From the cell containing the given text, extract its center point as (x, y) coordinate. 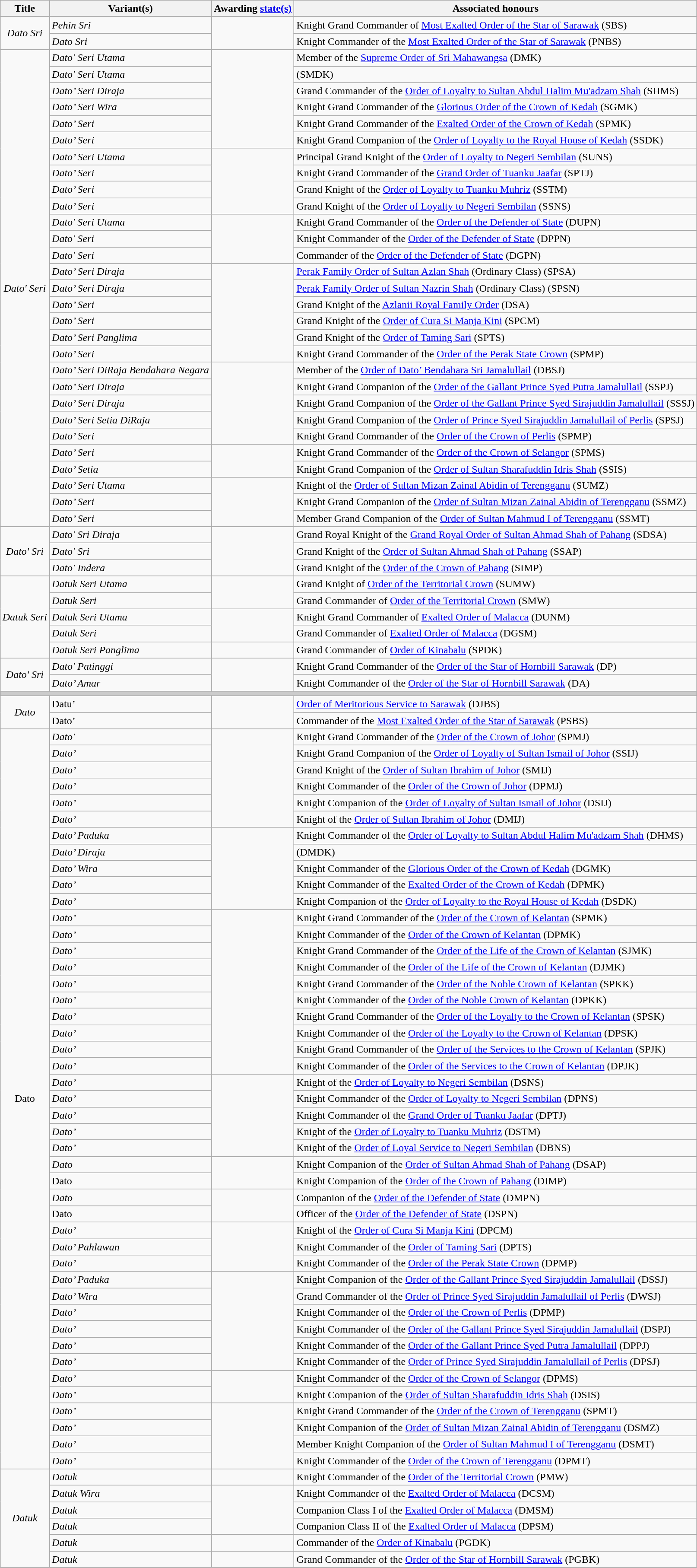
Knight Grand Commander of the Grand Order of Tuanku Jaafar (SPTJ) (496, 173)
Datuk Seri Panglima (130, 650)
Datuk Wira (130, 1493)
Knight of the Order of Loyalty to Negeri Sembilan (DSNS) (496, 1082)
Grand Knight of the Azlanii Royal Family Order (DSA) (496, 305)
Variant(s) (130, 9)
Dato’ Seri DiRaja Bendahara Negara (130, 370)
Perak Family Order of Sultan Azlan Shah (Ordinary Class) (SPSA) (496, 272)
Knight Commander of the Grand Order of Tuanku Jaafar (DPTJ) (496, 1115)
Knight Commander of the Order of the Gallant Prince Syed Sirajuddin Jamalullail (DSPJ) (496, 1329)
Companion Class II of the Exalted Order of Malacca (DPSM) (496, 1527)
Knight Commander of the Exalted Order of the Crown of Kedah (DPMK) (496, 885)
Grand Knight of the Order of Cura Si Manja Kini (SPCM) (496, 321)
Knight Commander of the Most Exalted Order of the Star of Sarawak (PNBS) (496, 41)
Grand Knight of the Order of Sultan Ibrahim of Johor (SMIJ) (496, 770)
Dato’ Amar (130, 683)
Perak Family Order of Sultan Nazrin Shah (Ordinary Class) (SPSN) (496, 288)
Dato' Sri Diraja (130, 535)
Knight Commander of the Order of the Perak State Crown (DPMP) (496, 1263)
Knight of the Order of Loyal Service to Negeri Sembilan (DBNS) (496, 1148)
Dato’ Diraja (130, 852)
Companion of the Order of the Defender of State (DMPN) (496, 1197)
Dato’ Setia (130, 469)
Order of Meritorious Service to Sarawak (DJBS) (496, 704)
Knight Commander of the Order of the Life of the Crown of Kelantan (DJMK) (496, 967)
Knight Companion of the Order of Loyalty of Sultan Ismail of Johor (DSIJ) (496, 803)
Knight Grand Commander of the Order of the Services to the Crown of Kelantan (SPJK) (496, 1050)
Datu’ (130, 704)
Companion Class I of the Exalted Order of Malacca (DMSM) (496, 1510)
Dato’ Pahlawan (130, 1247)
Knight Commander of the Order of the Noble Crown of Kelantan (DPKK) (496, 1000)
Knight Commander of the Order of the Crown of Johor (DPMJ) (496, 786)
Knight Grand Commander of the Order of the Loyalty to the Crown of Kelantan (SPSK) (496, 1017)
Dato' Indera (130, 568)
(SMDK) (496, 74)
Commander of the Order of Kinabalu (PGDK) (496, 1543)
Grand Commander of Exalted Order of Malacca (DGSM) (496, 633)
Knight of the Order of Sultan Mizan Zainal Abidin of Terengganu (SUMZ) (496, 486)
Knight Commander of the Order of the Star of Hornbill Sarawak (DA) (496, 683)
Knight Grand Companion of the Order of Sultan Sharafuddin Idris Shah (SSIS) (496, 469)
Knight Commander of the Order of Loyalty to Sultan Abdul Halim Mu'adzam Shah (DHMS) (496, 836)
Knight Commander of the Glorious Order of the Crown of Kedah (DGMK) (496, 868)
Knight Grand Commander of the Glorious Order of the Crown of Kedah (SGMK) (496, 107)
Knight Grand Companion of the Order of the Gallant Prince Syed Sirajuddin Jamalullail (SSSJ) (496, 403)
Dato' Patinggi (130, 666)
Knight Commander of the Order of the Crown of Selangor (DPMS) (496, 1378)
Associated honours (496, 9)
Knight Grand Companion of the Order of Sultan Mizan Zainal Abidin of Terengganu (SSMZ) (496, 502)
Knight Companion of the Order of the Gallant Prince Syed Sirajuddin Jamalullail (DSSJ) (496, 1280)
Title (25, 9)
Knight Grand Commander of the Order of the Crown of Johor (SPMJ) (496, 737)
Knight Commander of the Order of the Loyalty to the Crown of Kelantan (DPSK) (496, 1033)
Grand Commander of the Order of Loyalty to Sultan Abdul Halim Mu'adzam Shah (SHMS) (496, 91)
Knight Grand Commander of the Exalted Order of the Crown of Kedah (SPMK) (496, 124)
Dato’ Seri Panglima (130, 337)
Knight Commander of the Order of the Crown of Terengganu (DPMT) (496, 1460)
Member Knight Companion of the Order of Sultan Mahmud I of Terengganu (DSMT) (496, 1444)
Knight of the Order of Cura Si Manja Kini (DPCM) (496, 1230)
Knight Grand Companion of the Order of Loyalty to the Royal House of Kedah (SSDK) (496, 140)
Knight Commander of the Order of the Crown of Kelantan (DPMK) (496, 934)
Knight Grand Companion of the Order of Prince Syed Sirajuddin Jamalullail of Perlis (SPSJ) (496, 420)
Dato’ Seri Setia DiRaja (130, 420)
Dato’ Seri Wira (130, 107)
Knight Grand Commander of the Order of the Crown of Selangor (SPMS) (496, 452)
Knight of the Order of Loyalty to Tuanku Muhriz (DSTM) (496, 1132)
Knight Grand Commander of the Order of the Perak State Crown (SPMP) (496, 354)
Grand Commander of Order of Kinabalu (SPDK) (496, 650)
Member of the Supreme Order of Sri Mahawangsa (DMK) (496, 58)
Knight Companion of the Order of the Crown of Pahang (DIMP) (496, 1181)
Knight Grand Commander of Most Exalted Order of the Star of Sarawak (SBS) (496, 25)
Principal Grand Knight of the Order of Loyalty to Negeri Sembilan (SUNS) (496, 156)
Knight Commander of the Order of Loyalty to Negeri Sembilan (DPNS) (496, 1099)
Knight of the Order of Sultan Ibrahim of Johor (DMIJ) (496, 819)
Grand Knight of the Order of Loyalty to Negeri Sembilan (SSNS) (496, 206)
Knight Companion of the Order of Sultan Mizan Zainal Abidin of Terengganu (DSMZ) (496, 1428)
Knight Grand Commander of the Order of the Life of the Crown of Kelantan (SJMK) (496, 951)
Member of the Order of Dato’ Bendahara Sri Jamalullail (DBSJ) (496, 370)
Knight Commander of the Order of the Territorial Crown (PMW) (496, 1477)
Knight Companion of the Order of Loyalty to the Royal House of Kedah (DSDK) (496, 901)
Dato' (130, 737)
Grand Commander of the Order of Prince Syed Sirajuddin Jamalullail of Perlis (DWSJ) (496, 1296)
Member Grand Companion of the Order of Sultan Mahmud I of Terengganu (SSMT) (496, 518)
Knight Commander of the Order of the Services to the Crown of Kelantan (DPJK) (496, 1066)
Knight Commander of the Order of the Defender of State (DPPN) (496, 239)
Grand Knight of the Order of the Crown of Pahang (SIMP) (496, 568)
Awarding state(s) (253, 9)
Knight Commander of the Order of Taming Sari (DPTS) (496, 1247)
Knight Grand Commander of the Order of the Crown of Terengganu (SPMT) (496, 1411)
(DMDK) (496, 852)
Knight Grand Commander of the Order of the Star of Hornbill Sarawak (DP) (496, 666)
Knight Grand Commander of the Order of the Crown of Kelantan (SPMK) (496, 918)
Knight Commander of the Order of the Crown of Perlis (DPMP) (496, 1313)
Knight Commander of the Exalted Order of Malacca (DCSM) (496, 1493)
Knight Commander of the Order of the Gallant Prince Syed Putra Jamalullail (DPPJ) (496, 1345)
Knight Grand Companion of the Order of Loyalty of Sultan Ismail of Johor (SSIJ) (496, 754)
Grand Commander of Order of the Territorial Crown (SMW) (496, 601)
Pehin Sri (130, 25)
Knight Grand Commander of Exalted Order of Malacca (DUNM) (496, 617)
Grand Royal Knight of the Grand Royal Order of Sultan Ahmad Shah of Pahang (SDSA) (496, 535)
Commander of the Most Exalted Order of the Star of Sarawak (PSBS) (496, 720)
Grand Knight of the Order of Loyalty to Tuanku Muhriz (SSTM) (496, 189)
Knight Commander of the Order of Prince Syed Sirajuddin Jamalullail of Perlis (DPSJ) (496, 1362)
Knight Grand Commander of the Order of the Crown of Perlis (SPMP) (496, 436)
Officer of the Order of the Defender of State (DSPN) (496, 1214)
Knight Grand Companion of the Order of the Gallant Prince Syed Putra Jamalullail (SSPJ) (496, 387)
Commander of the Order of the Defender of State (DGPN) (496, 255)
Knight Grand Commander of the Order of the Defender of State (DUPN) (496, 223)
Grand Commander of the Order of the Star of Hornbill Sarawak (PGBK) (496, 1559)
Grand Knight of Order of the Territorial Crown (SUMW) (496, 584)
Grand Knight of the Order of Taming Sari (SPTS) (496, 337)
Knight Companion of the Order of Sultan Sharafuddin Idris Shah (DSIS) (496, 1395)
Knight Grand Commander of the Order of the Noble Crown of Kelantan (SPKK) (496, 984)
Knight Companion of the Order of Sultan Ahmad Shah of Pahang (DSAP) (496, 1164)
Grand Knight of the Order of Sultan Ahmad Shah of Pahang (SSAP) (496, 551)
